For the text-containing cell, return its midpoint in [X, Y] coordinate format. 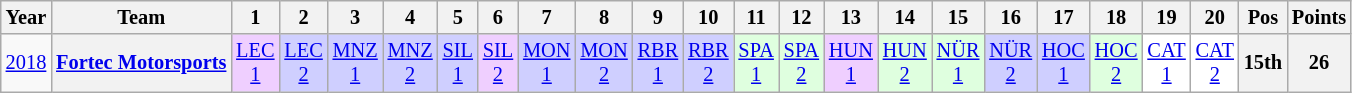
1 [255, 17]
6 [498, 17]
11 [756, 17]
MNZ2 [410, 63]
2 [303, 17]
SPA2 [802, 63]
MON2 [604, 63]
Year [26, 17]
RBR1 [658, 63]
18 [1116, 17]
2018 [26, 63]
HOC1 [1064, 63]
NÜR2 [1010, 63]
8 [604, 17]
3 [356, 17]
20 [1215, 17]
RBR2 [708, 63]
14 [905, 17]
Pos [1263, 17]
10 [708, 17]
MON1 [546, 63]
9 [658, 17]
Points [1319, 17]
CAT2 [1215, 63]
4 [410, 17]
19 [1166, 17]
13 [851, 17]
LEC1 [255, 63]
17 [1064, 17]
15 [958, 17]
5 [458, 17]
CAT1 [1166, 63]
Fortec Motorsports [141, 63]
SIL2 [498, 63]
16 [1010, 17]
7 [546, 17]
SIL1 [458, 63]
HOC2 [1116, 63]
NÜR1 [958, 63]
MNZ1 [356, 63]
26 [1319, 63]
Team [141, 17]
LEC2 [303, 63]
12 [802, 17]
HUN1 [851, 63]
HUN2 [905, 63]
SPA1 [756, 63]
15th [1263, 63]
